For the text-containing cell, return its midpoint in (X, Y) coordinate format. 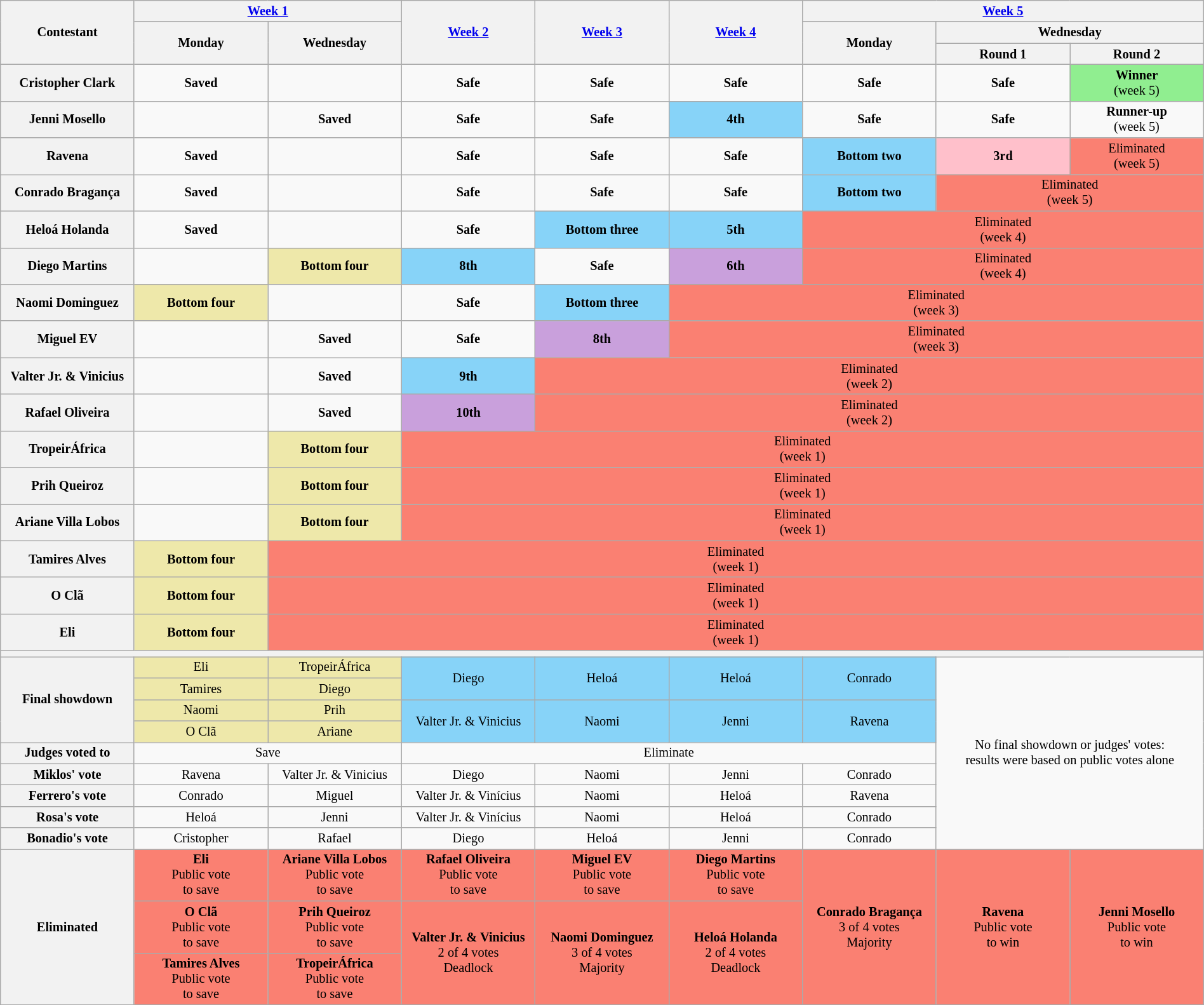
5th (735, 229)
Judges voted to (67, 753)
Save (268, 753)
Heloá Holanda (67, 229)
Cristopher Clark (67, 83)
Naomi Dominguez3 of 4 votesMajority (602, 953)
O ClãPublic voteto save (201, 927)
Naomi Dominguez (67, 302)
Miguel (335, 795)
Week 2 (468, 32)
Ferrero's vote (67, 795)
Ariane Villa LobosPublic voteto save (335, 875)
Prih (335, 710)
Cristopher (201, 839)
Ariane Villa Lobos (67, 522)
Heloá Holanda2 of 4 votesDeadlock (735, 953)
TropeirÁfricaPublic voteto save (335, 979)
Tamires Alves (67, 559)
Tamires AlvesPublic voteto save (201, 979)
Miguel EVPublic voteto save (602, 875)
Bonadio's vote (67, 839)
RavenaPublic voteto win (1003, 926)
Round 2 (1137, 54)
Miguel EV (67, 339)
9th (468, 376)
Rafael OliveiraPublic voteto save (468, 875)
Runner-up(week 5) (1137, 119)
Eliminate (669, 753)
Conrado Bragança (67, 192)
Winner(week 5) (1137, 83)
3rd (1003, 156)
Ariane (335, 731)
Prih Queiroz (67, 486)
Week 4 (735, 32)
Diego MartinsPublic voteto save (735, 875)
Week 1 (268, 11)
Miklos' vote (67, 774)
Diego Martins (67, 266)
Round 1 (1003, 54)
Week 3 (602, 32)
Jenni MoselloPublic voteto win (1137, 926)
Final showdown (67, 699)
Prih QueirozPublic voteto save (335, 927)
Week 5 (1003, 11)
Tamires (201, 689)
Rosa's vote (67, 817)
Contestant (67, 32)
EliPublic voteto save (201, 875)
Rafael (335, 839)
Valter Jr. & Vinicius2 of 4 votesDeadlock (468, 953)
Conrado Bragança3 of 4 votesMajority (869, 926)
No final showdown or judges' votes:results were based on public votes alone (1069, 752)
Jenni Mosello (67, 119)
6th (735, 266)
Eliminated (67, 926)
Rafael Oliveira (67, 412)
10th (468, 412)
4th (735, 119)
